Return [x, y] of the center of cell containing provided text 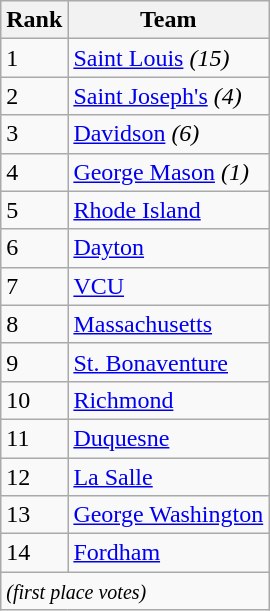
Saint Louis (15) [168, 58]
Fordham [168, 553]
1 [34, 58]
12 [34, 477]
6 [34, 248]
5 [34, 210]
4 [34, 172]
George Mason (1) [168, 172]
George Washington [168, 515]
Team [168, 20]
Dayton [168, 248]
Davidson (6) [168, 134]
Rank [34, 20]
8 [34, 324]
St. Bonaventure [168, 362]
11 [34, 438]
14 [34, 553]
9 [34, 362]
(first place votes) [135, 591]
3 [34, 134]
Duquesne [168, 438]
10 [34, 400]
VCU [168, 286]
Rhode Island [168, 210]
La Salle [168, 477]
2 [34, 96]
13 [34, 515]
Massachusetts [168, 324]
Richmond [168, 400]
Saint Joseph's (4) [168, 96]
7 [34, 286]
